Search for the cell housing the specified text and yield its [x, y] center coordinate. 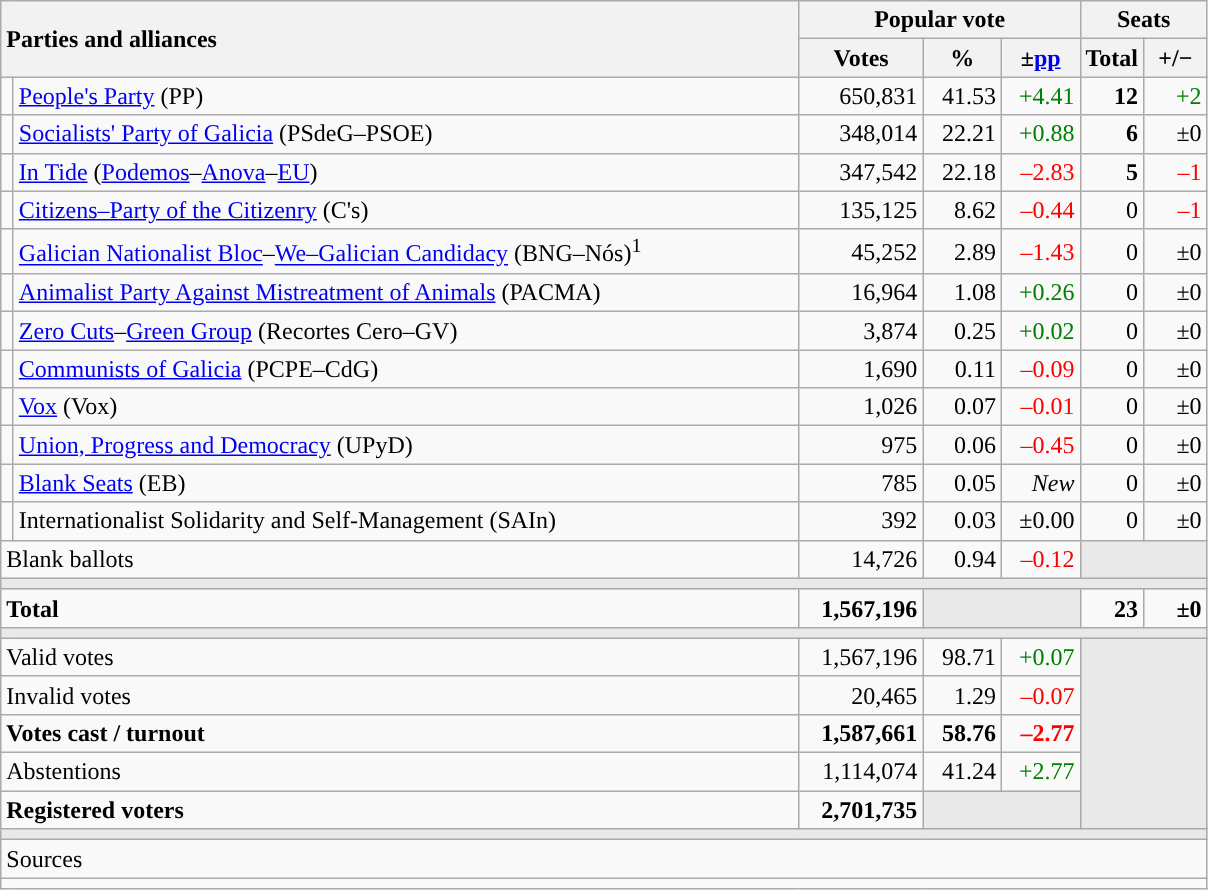
348,014 [861, 134]
1.08 [962, 293]
–2.77 [1040, 733]
0.11 [962, 369]
5 [1112, 172]
2.89 [962, 252]
20,465 [861, 695]
975 [861, 445]
In Tide (Podemos–Anova–EU) [406, 172]
Citizens–Party of the Citizenry (C's) [406, 210]
16,964 [861, 293]
58.76 [962, 733]
Sources [604, 859]
+/− [1176, 58]
People's Party (PP) [406, 96]
Abstentions [400, 772]
14,726 [861, 559]
0.07 [962, 407]
Internationalist Solidarity and Self-Management (SAIn) [406, 521]
–0.12 [1040, 559]
1.29 [962, 695]
+0.07 [1040, 657]
Galician Nationalist Bloc–We–Galician Candidacy (BNG–Nós)1 [406, 252]
2,701,735 [861, 810]
3,874 [861, 331]
Union, Progress and Democracy (UPyD) [406, 445]
1,587,661 [861, 733]
135,125 [861, 210]
New [1040, 483]
12 [1112, 96]
Vox (Vox) [406, 407]
+0.88 [1040, 134]
–0.44 [1040, 210]
1,114,074 [861, 772]
+0.26 [1040, 293]
22.21 [962, 134]
6 [1112, 134]
785 [861, 483]
–0.01 [1040, 407]
22.18 [962, 172]
41.24 [962, 772]
–0.09 [1040, 369]
347,542 [861, 172]
0.03 [962, 521]
650,831 [861, 96]
Parties and alliances [400, 39]
Animalist Party Against Mistreatment of Animals (PACMA) [406, 293]
±0.00 [1040, 521]
Socialists' Party of Galicia (PSdeG–PSOE) [406, 134]
1,026 [861, 407]
Popular vote [940, 20]
% [962, 58]
Registered voters [400, 810]
23 [1112, 608]
+2.77 [1040, 772]
0.06 [962, 445]
Seats [1144, 20]
+0.02 [1040, 331]
392 [861, 521]
–2.83 [1040, 172]
–1.43 [1040, 252]
0.94 [962, 559]
Invalid votes [400, 695]
+4.41 [1040, 96]
Communists of Galicia (PCPE–CdG) [406, 369]
–0.07 [1040, 695]
Zero Cuts–Green Group (Recortes Cero–GV) [406, 331]
Blank Seats (EB) [406, 483]
+2 [1176, 96]
1,690 [861, 369]
98.71 [962, 657]
±pp [1040, 58]
–0.45 [1040, 445]
0.25 [962, 331]
Votes cast / turnout [400, 733]
45,252 [861, 252]
8.62 [962, 210]
Votes [861, 58]
0.05 [962, 483]
41.53 [962, 96]
Blank ballots [400, 559]
Valid votes [400, 657]
